Extract the (x, y) coordinate from the center of the cell holding the provided text.  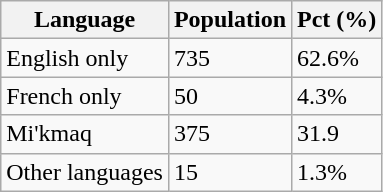
English only (85, 58)
Pct (%) (337, 20)
4.3% (337, 96)
735 (230, 58)
15 (230, 172)
Population (230, 20)
375 (230, 134)
French only (85, 96)
1.3% (337, 172)
Language (85, 20)
62.6% (337, 58)
50 (230, 96)
Mi'kmaq (85, 134)
Other languages (85, 172)
31.9 (337, 134)
